Identify which cell holds the provided text, then report its (X, Y) central coordinate. 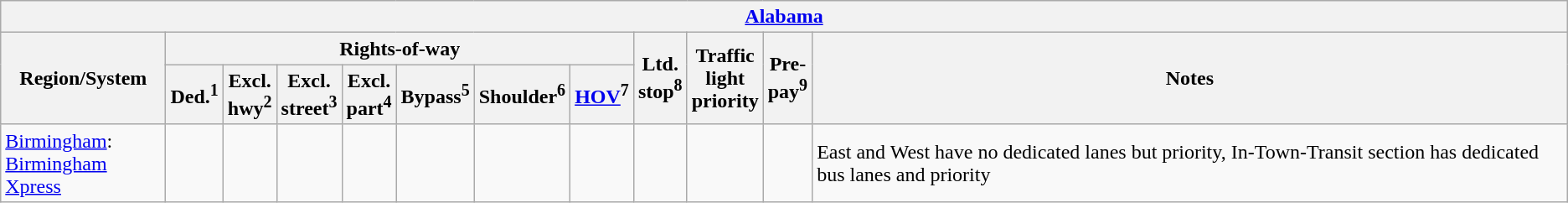
Region/System (84, 79)
East and West have no dedicated lanes but priority, In-Town-Transit section has dedicated bus lanes and priority (1190, 163)
Ltd.stop8 (660, 79)
Excl.street3 (309, 95)
Alabama (784, 17)
HOV7 (602, 95)
Pre-pay9 (787, 79)
Excl.part4 (369, 95)
Notes (1190, 79)
Excl.hwy2 (250, 95)
Trafficlightpriority (725, 79)
Ded.1 (194, 95)
Rights-of-way (400, 49)
Shoulder6 (522, 95)
Birmingham:Birmingham Xpress (84, 163)
Bypass5 (436, 95)
